Locate the cell with the specified text and output its [X, Y] center coordinate. 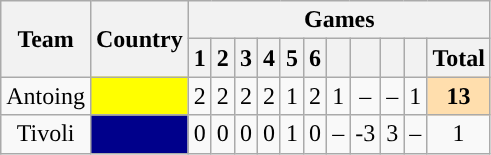
Team [46, 39]
5 [292, 58]
Games [339, 20]
Country [139, 39]
Antoing [46, 96]
Total [459, 58]
6 [316, 58]
13 [459, 96]
-3 [366, 134]
4 [268, 58]
Tivoli [46, 134]
